Extract the [x, y] coordinate from the center of the cell holding the provided text.  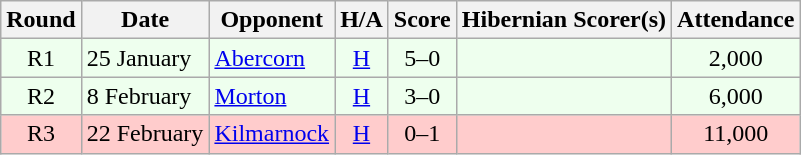
2,000 [736, 58]
R1 [41, 58]
R3 [41, 134]
Kilmarnock [272, 134]
11,000 [736, 134]
0–1 [422, 134]
Date [145, 20]
Abercorn [272, 58]
Round [41, 20]
22 February [145, 134]
Opponent [272, 20]
R2 [41, 96]
H/A [362, 20]
5–0 [422, 58]
25 January [145, 58]
8 February [145, 96]
Attendance [736, 20]
Score [422, 20]
Morton [272, 96]
6,000 [736, 96]
3–0 [422, 96]
Hibernian Scorer(s) [564, 20]
